Detect which cell encompasses the target text, then output its [X, Y] center coordinate. 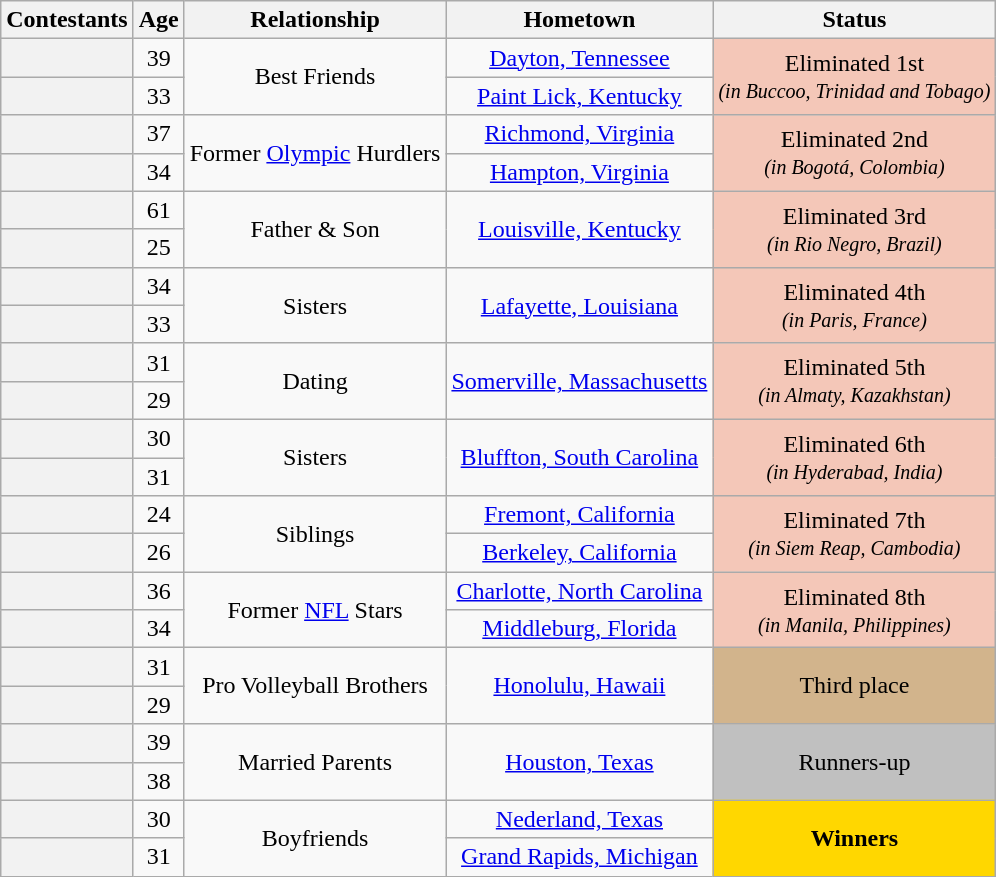
Eliminated 4th(in Paris, France) [854, 305]
Status [854, 20]
Honolulu, Hawaii [580, 686]
37 [158, 134]
25 [158, 248]
Father & Son [315, 229]
Dayton, Tennessee [580, 58]
Siblings [315, 534]
Former NFL Stars [315, 610]
Eliminated 8th(in Manila, Philippines) [854, 610]
Boyfriends [315, 838]
Eliminated 1st(in Buccoo, Trinidad and Tobago) [854, 77]
Bluffton, South Carolina [580, 457]
Best Friends [315, 77]
Relationship [315, 20]
Paint Lick, Kentucky [580, 96]
Fremont, California [580, 515]
Nederland, Texas [580, 819]
Louisville, Kentucky [580, 229]
Third place [854, 686]
Charlotte, North Carolina [580, 591]
Age [158, 20]
Pro Volleyball Brothers [315, 686]
Eliminated 6th(in Hyderabad, India) [854, 457]
Eliminated 7th(in Siem Reap, Cambodia) [854, 534]
Hampton, Virginia [580, 172]
24 [158, 515]
Hometown [580, 20]
Eliminated 2nd(in Bogotá, Colombia) [854, 153]
Middleburg, Florida [580, 629]
Houston, Texas [580, 762]
Richmond, Virginia [580, 134]
Contestants [67, 20]
Lafayette, Louisiana [580, 305]
Dating [315, 381]
Eliminated 5th(in Almaty, Kazakhstan) [854, 381]
Runners-up [854, 762]
Married Parents [315, 762]
36 [158, 591]
Grand Rapids, Michigan [580, 857]
61 [158, 210]
Former Olympic Hurdlers [315, 153]
26 [158, 553]
Somerville, Massachusetts [580, 381]
Berkeley, California [580, 553]
Eliminated 3rd(in Rio Negro, Brazil) [854, 229]
38 [158, 781]
Winners [854, 838]
